Determine the (x, y) coordinate at the center of the cell enclosing the given text.  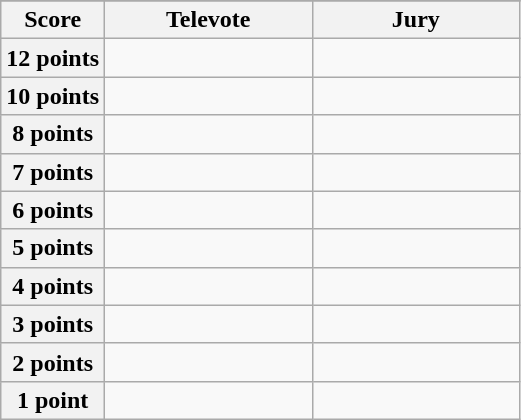
Score (53, 20)
12 points (53, 58)
1 point (53, 400)
4 points (53, 286)
7 points (53, 172)
2 points (53, 362)
3 points (53, 324)
8 points (53, 134)
Televote (209, 20)
Jury (416, 20)
6 points (53, 210)
5 points (53, 248)
10 points (53, 96)
